Extract the [x, y] coordinate from the center of the cell holding the provided text.  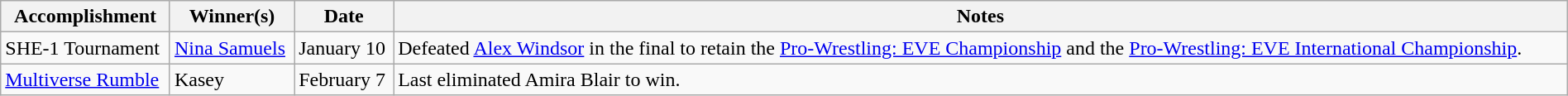
February 7 [344, 79]
Accomplishment [86, 17]
Notes [981, 17]
Winner(s) [232, 17]
SHE-1 Tournament [86, 48]
Last eliminated Amira Blair to win. [981, 79]
Kasey [232, 79]
Date [344, 17]
Nina Samuels [232, 48]
Defeated Alex Windsor in the final to retain the Pro-Wrestling: EVE Championship and the Pro-Wrestling: EVE International Championship. [981, 48]
Multiverse Rumble [86, 79]
January 10 [344, 48]
